Provide the (X, Y) coordinate of the cell's center where the given text is located.  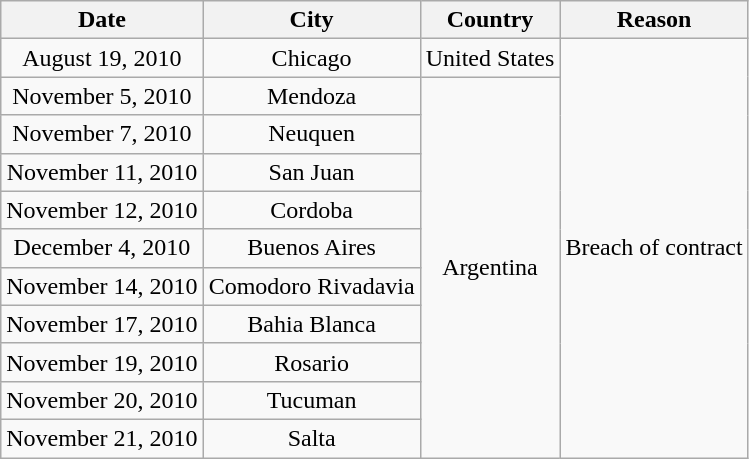
November 17, 2010 (102, 324)
November 14, 2010 (102, 286)
Reason (654, 20)
November 11, 2010 (102, 172)
Cordoba (312, 210)
November 5, 2010 (102, 96)
Mendoza (312, 96)
City (312, 20)
November 12, 2010 (102, 210)
Comodoro Rivadavia (312, 286)
Bahia Blanca (312, 324)
United States (490, 58)
November 21, 2010 (102, 438)
Salta (312, 438)
Chicago (312, 58)
November 19, 2010 (102, 362)
Date (102, 20)
December 4, 2010 (102, 248)
Neuquen (312, 134)
November 7, 2010 (102, 134)
Buenos Aires (312, 248)
Country (490, 20)
Argentina (490, 268)
Rosario (312, 362)
November 20, 2010 (102, 400)
Tucuman (312, 400)
August 19, 2010 (102, 58)
Breach of contract (654, 248)
San Juan (312, 172)
